Pinpoint the cell where the given text exists, returning its [X, Y] midpoint coordinate. 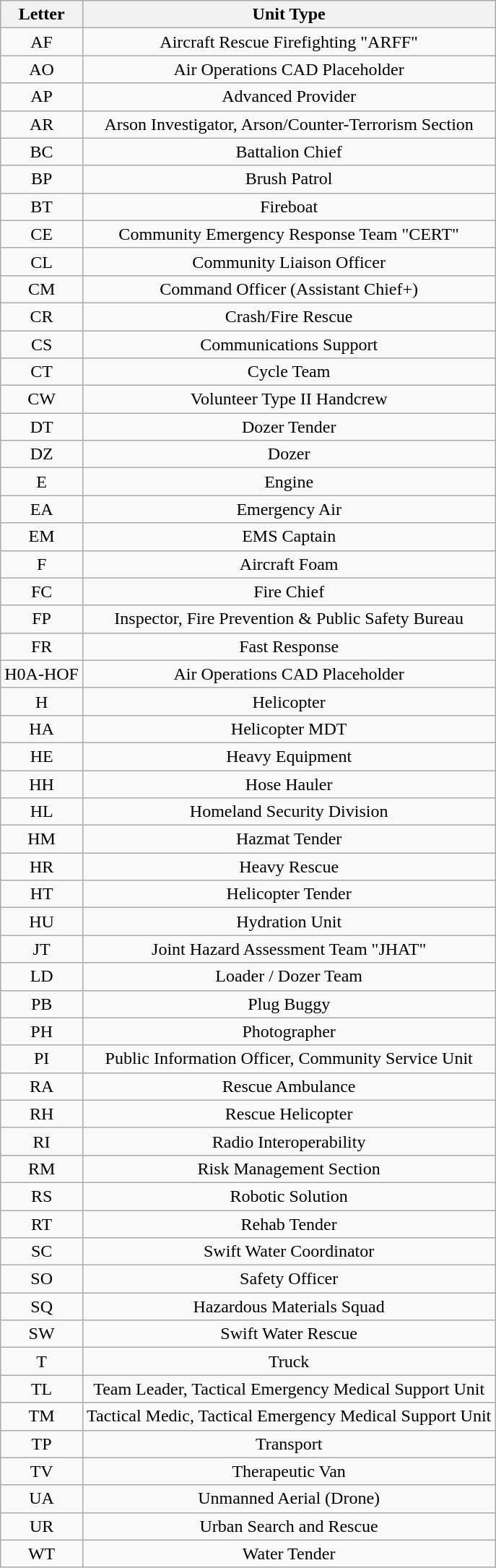
Hazardous Materials Squad [289, 1307]
Community Liaison Officer [289, 261]
HE [42, 756]
Rescue Helicopter [289, 1114]
Homeland Security Division [289, 812]
Transport [289, 1444]
Helicopter [289, 701]
AF [42, 42]
Robotic Solution [289, 1196]
EMS Captain [289, 537]
Public Information Officer, Community Service Unit [289, 1059]
SC [42, 1252]
DZ [42, 454]
RI [42, 1141]
CL [42, 261]
CE [42, 234]
H [42, 701]
AO [42, 69]
PI [42, 1059]
WT [42, 1554]
Tactical Medic, Tactical Emergency Medical Support Unit [289, 1416]
T [42, 1361]
Risk Management Section [289, 1169]
TL [42, 1389]
Hose Hauler [289, 784]
FR [42, 646]
Hazmat Tender [289, 839]
Plug Buggy [289, 1004]
AR [42, 124]
Loader / Dozer Team [289, 976]
Truck [289, 1361]
LD [42, 976]
Fireboat [289, 207]
Safety Officer [289, 1279]
Dozer Tender [289, 427]
Swift Water Coordinator [289, 1252]
Hydration Unit [289, 922]
E [42, 482]
Crash/Fire Rescue [289, 316]
HM [42, 839]
BC [42, 152]
Engine [289, 482]
RH [42, 1114]
EA [42, 509]
PB [42, 1004]
Joint Hazard Assessment Team "JHAT" [289, 949]
Heavy Equipment [289, 756]
Communications Support [289, 345]
HU [42, 922]
HL [42, 812]
Photographer [289, 1031]
Rescue Ambulance [289, 1086]
Aircraft Rescue Firefighting "ARFF" [289, 42]
Therapeutic Van [289, 1471]
Dozer [289, 454]
Battalion Chief [289, 152]
AP [42, 97]
HH [42, 784]
FC [42, 592]
Cycle Team [289, 372]
CS [42, 345]
Team Leader, Tactical Emergency Medical Support Unit [289, 1389]
SO [42, 1279]
Brush Patrol [289, 179]
Unit Type [289, 14]
H0A-HOF [42, 674]
RA [42, 1086]
Swift Water Rescue [289, 1334]
TP [42, 1444]
Radio Interoperability [289, 1141]
F [42, 564]
Fire Chief [289, 592]
SW [42, 1334]
UR [42, 1526]
HR [42, 867]
Arson Investigator, Arson/Counter-Terrorism Section [289, 124]
Water Tender [289, 1554]
Helicopter Tender [289, 894]
Urban Search and Rescue [289, 1526]
TM [42, 1416]
UA [42, 1499]
BP [42, 179]
Advanced Provider [289, 97]
CW [42, 399]
Emergency Air [289, 509]
Community Emergency Response Team "CERT" [289, 234]
HA [42, 729]
RT [42, 1224]
CT [42, 372]
PH [42, 1031]
Fast Response [289, 646]
CM [42, 289]
DT [42, 427]
TV [42, 1471]
RM [42, 1169]
Letter [42, 14]
Rehab Tender [289, 1224]
Inspector, Fire Prevention & Public Safety Bureau [289, 619]
Volunteer Type II Handcrew [289, 399]
CR [42, 316]
JT [42, 949]
RS [42, 1196]
Heavy Rescue [289, 867]
FP [42, 619]
Command Officer (Assistant Chief+) [289, 289]
SQ [42, 1307]
EM [42, 537]
BT [42, 207]
Helicopter MDT [289, 729]
HT [42, 894]
Unmanned Aerial (Drone) [289, 1499]
Aircraft Foam [289, 564]
